Pinpoint the cell where the given text exists, returning its (X, Y) midpoint coordinate. 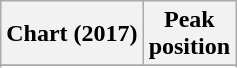
Peakposition (189, 34)
Chart (2017) (72, 34)
